Output the [X, Y] coordinate of the center of the cell containing the given text.  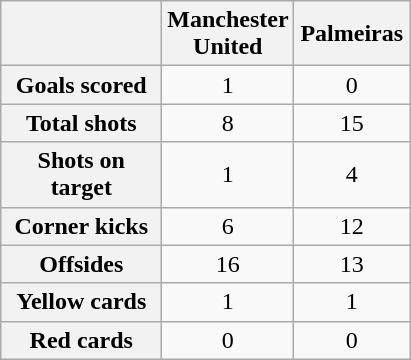
4 [352, 174]
12 [352, 226]
Offsides [82, 264]
Palmeiras [352, 34]
16 [228, 264]
Shots on target [82, 174]
Goals scored [82, 85]
Red cards [82, 340]
Corner kicks [82, 226]
13 [352, 264]
Total shots [82, 123]
6 [228, 226]
8 [228, 123]
Yellow cards [82, 302]
Manchester United [228, 34]
15 [352, 123]
